Return the [X, Y] coordinate for the center point of the cell that contains the specified text.  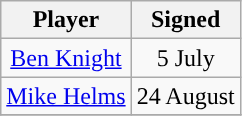
Ben Knight [66, 58]
Signed [186, 20]
Mike Helms [66, 96]
5 July [186, 58]
Player [66, 20]
24 August [186, 96]
